Determine the (x, y) coordinate at the center of the cell enclosing the given text.  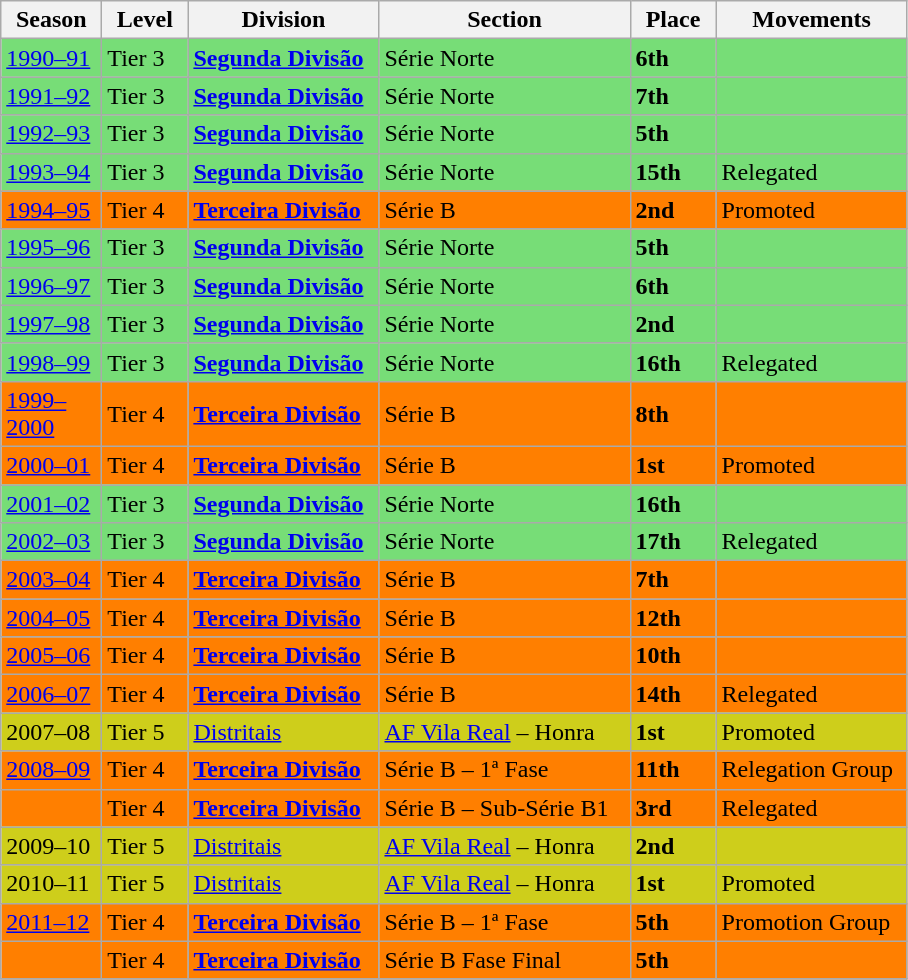
Level (145, 20)
2002–03 (52, 542)
3rd (673, 808)
Série B Fase Final (504, 960)
Promotion Group (812, 922)
1998–99 (52, 362)
1991–92 (52, 96)
2005–06 (52, 656)
2003–04 (52, 580)
2000–01 (52, 465)
Série B – Sub-Série B1 (504, 808)
Relegation Group (812, 770)
17th (673, 542)
1993–94 (52, 172)
2007–08 (52, 732)
11th (673, 770)
2010–11 (52, 884)
10th (673, 656)
Movements (812, 20)
2011–12 (52, 922)
15th (673, 172)
Place (673, 20)
2004–05 (52, 618)
Season (52, 20)
1990–91 (52, 58)
1994–95 (52, 210)
2009–10 (52, 846)
1996–97 (52, 286)
12th (673, 618)
2001–02 (52, 503)
1995–96 (52, 248)
2008–09 (52, 770)
2006–07 (52, 694)
1992–93 (52, 134)
1997–98 (52, 324)
1999–2000 (52, 414)
14th (673, 694)
Division (284, 20)
Section (504, 20)
8th (673, 414)
